Scan for the cell matching the given text and deliver its (X, Y) coordinate at center. 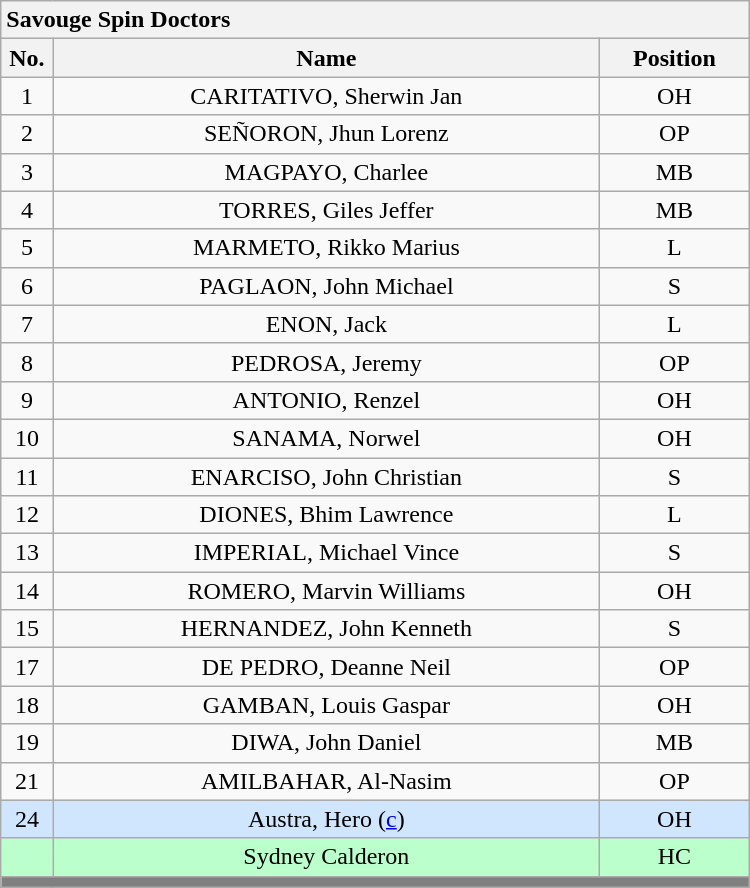
AMILBAHAR, Al-Nasim (326, 781)
GAMBAN, Louis Gaspar (326, 705)
Sydney Calderon (326, 857)
ANTONIO, Renzel (326, 400)
Savouge Spin Doctors (375, 20)
MARMETO, Rikko Marius (326, 248)
DE PEDRO, Deanne Neil (326, 667)
12 (27, 515)
CARITATIVO, Sherwin Jan (326, 96)
21 (27, 781)
Austra, Hero (c) (326, 819)
ROMERO, Marvin Williams (326, 591)
14 (27, 591)
Position (675, 58)
HERNANDEZ, John Kenneth (326, 629)
ENON, Jack (326, 324)
9 (27, 400)
4 (27, 210)
SANAMA, Norwel (326, 438)
DIWA, John Daniel (326, 743)
17 (27, 667)
DIONES, Bhim Lawrence (326, 515)
No. (27, 58)
13 (27, 553)
2 (27, 134)
11 (27, 477)
PEDROSA, Jeremy (326, 362)
5 (27, 248)
15 (27, 629)
HC (675, 857)
10 (27, 438)
1 (27, 96)
ENARCISO, John Christian (326, 477)
8 (27, 362)
SEÑORON, Jhun Lorenz (326, 134)
TORRES, Giles Jeffer (326, 210)
24 (27, 819)
7 (27, 324)
6 (27, 286)
3 (27, 172)
Name (326, 58)
18 (27, 705)
MAGPAYO, Charlee (326, 172)
19 (27, 743)
PAGLAON, John Michael (326, 286)
IMPERIAL, Michael Vince (326, 553)
